Extract the [X, Y] coordinate from the center of the cell holding the provided text.  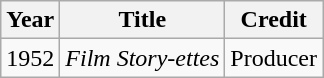
Year [30, 20]
Film Story-ettes [142, 58]
1952 [30, 58]
Producer [274, 58]
Title [142, 20]
Credit [274, 20]
